Output the [x, y] coordinate of the center of the cell containing the given text.  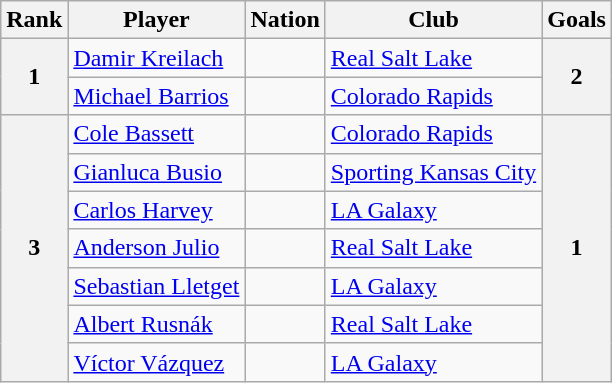
Víctor Vázquez [156, 362]
Michael Barrios [156, 96]
Goals [577, 20]
Nation [285, 20]
Sebastian Lletget [156, 286]
2 [577, 77]
Anderson Julio [156, 248]
Sporting Kansas City [433, 172]
Gianluca Busio [156, 172]
Damir Kreilach [156, 58]
Cole Bassett [156, 134]
Club [433, 20]
Rank [34, 20]
Albert Rusnák [156, 324]
Player [156, 20]
Carlos Harvey [156, 210]
3 [34, 248]
